Detect which cell encompasses the target text, then output its [x, y] center coordinate. 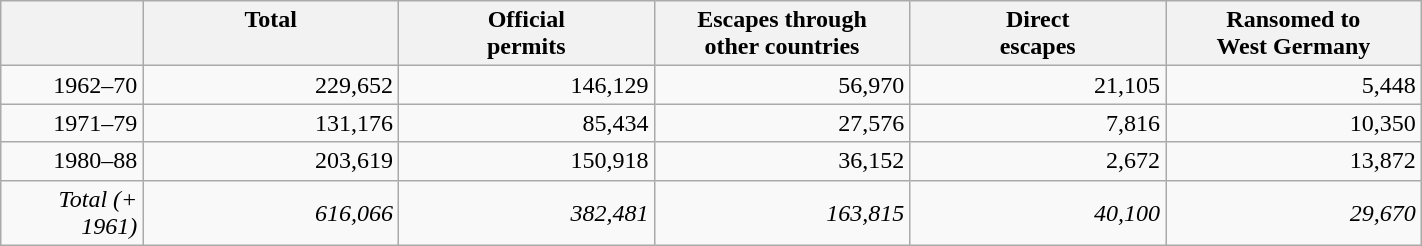
13,872 [1294, 161]
29,670 [1294, 212]
150,918 [526, 161]
40,100 [1038, 212]
2,672 [1038, 161]
36,152 [782, 161]
27,576 [782, 123]
1980–88 [72, 161]
Total [271, 34]
616,066 [271, 212]
Ransomed toWest Germany [1294, 34]
7,816 [1038, 123]
382,481 [526, 212]
10,350 [1294, 123]
229,652 [271, 85]
Officialpermits [526, 34]
1962–70 [72, 85]
203,619 [271, 161]
146,129 [526, 85]
Directescapes [1038, 34]
56,970 [782, 85]
Escapes throughother countries [782, 34]
5,448 [1294, 85]
1971–79 [72, 123]
85,434 [526, 123]
21,105 [1038, 85]
163,815 [782, 212]
131,176 [271, 123]
Total (+ 1961) [72, 212]
